Locate the cell with the specified text and output its [X, Y] center coordinate. 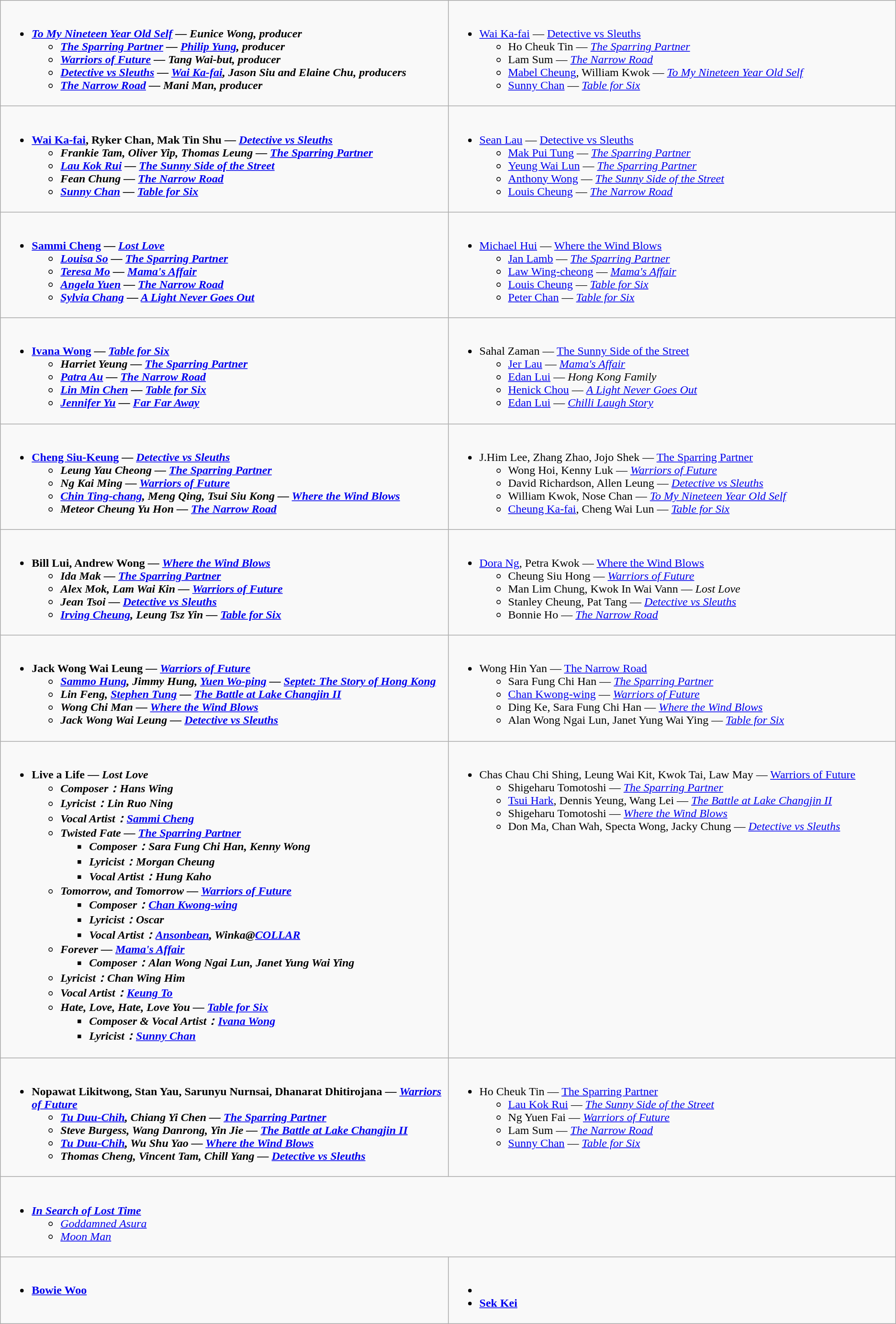
Sek Kei [672, 1290]
Ivana Wong — Table for SixHarriet Yeung — The Sparring PartnerPatra Au — The Narrow RoadLin Min Chen — Table for SixJennifer Yu — Far Far Away [224, 370]
Bowie Woo [224, 1290]
Sammi Cheng — Lost LoveLouisa So — The Sparring PartnerTeresa Mo — Mama's AffairAngela Yuen — The Narrow RoadSylvia Chang — A Light Never Goes Out [224, 265]
In Search of Lost Time Goddamned Asura Moon Man [448, 1217]
